Detect which cell encompasses the target text, then output its (X, Y) center coordinate. 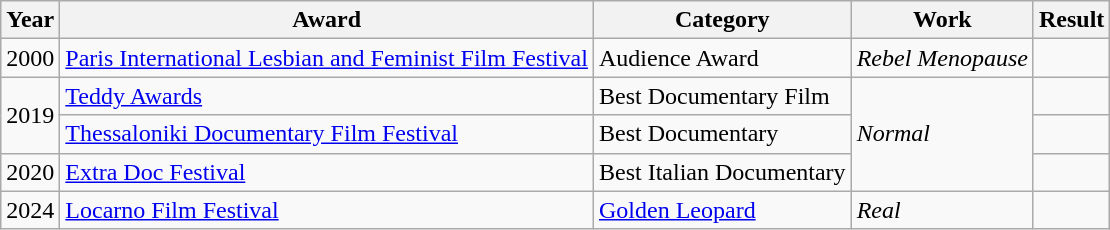
2019 (30, 115)
Award (327, 20)
Audience Award (722, 58)
2020 (30, 172)
Paris International Lesbian and Feminist Film Festival (327, 58)
Best Documentary Film (722, 96)
Result (1071, 20)
Best Documentary (722, 134)
Golden Leopard (722, 210)
Rebel Menopause (942, 58)
Best Italian Documentary (722, 172)
Locarno Film Festival (327, 210)
2024 (30, 210)
Real (942, 210)
Work (942, 20)
Normal (942, 134)
Category (722, 20)
2000 (30, 58)
Year (30, 20)
Teddy Awards (327, 96)
Extra Doc Festival (327, 172)
Thessaloniki Documentary Film Festival (327, 134)
